Provide the (x, y) coordinate of the cell's center where the given text is located.  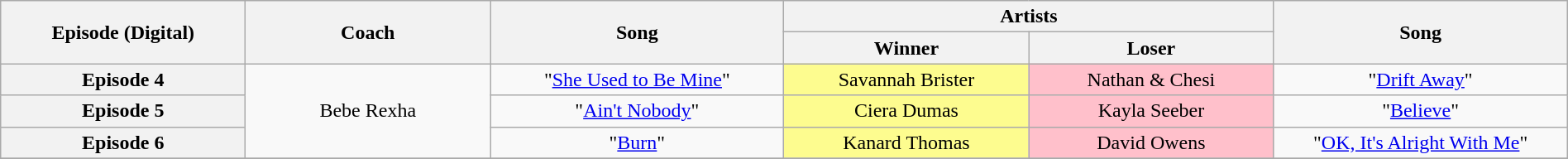
David Owens (1151, 142)
Episode (Digital) (123, 32)
"Believe" (1421, 111)
Winner (906, 48)
"She Used to Be Mine" (637, 79)
Coach (368, 32)
Kayla Seeber (1151, 111)
Bebe Rexha (368, 111)
"OK, It's Alright With Me" (1421, 142)
Artists (1029, 17)
Episode 5 (123, 111)
"Drift Away" (1421, 79)
Episode 6 (123, 142)
Savannah Brister (906, 79)
Nathan & Chesi (1151, 79)
Episode 4 (123, 79)
Kanard Thomas (906, 142)
Loser (1151, 48)
"Ain't Nobody" (637, 111)
"Burn" (637, 142)
Ciera Dumas (906, 111)
